Extract the (X, Y) coordinate from the center of the cell holding the provided text.  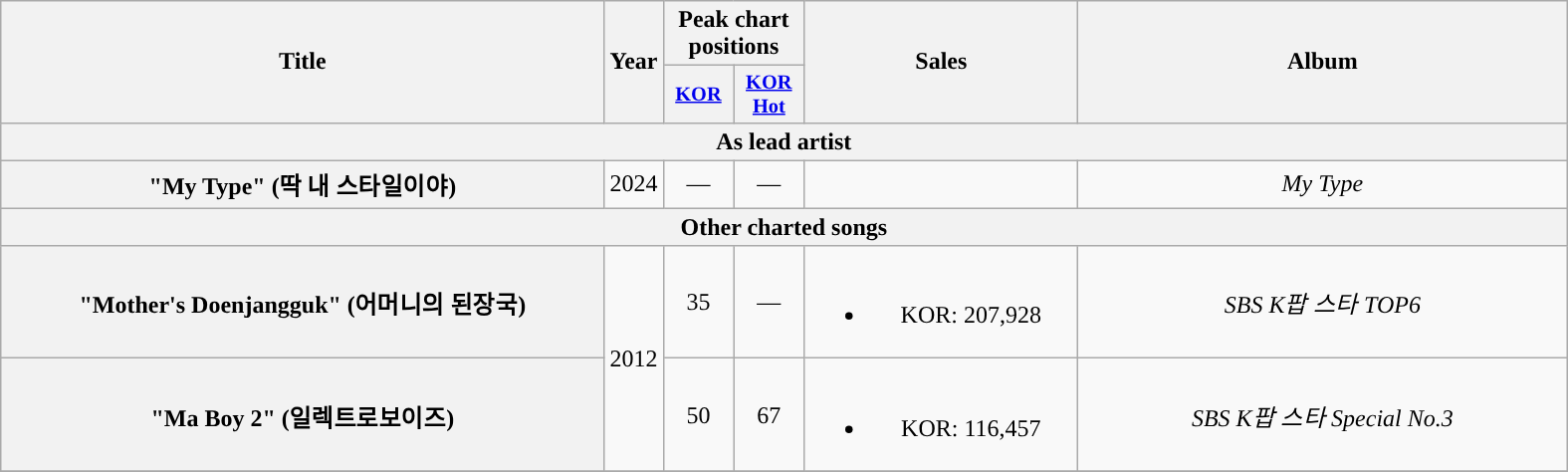
"My Type" (딱 내 스타일이야) (303, 185)
Album (1322, 62)
50 (699, 414)
"Ma Boy 2" (일렉트로보이즈) (303, 414)
KOR: 116,457 (942, 414)
Sales (942, 62)
2012 (633, 358)
Peak chart positions (734, 34)
SBS K팝 스타 Special No.3 (1322, 414)
35 (699, 303)
KORHot (769, 95)
My Type (1322, 185)
Other charted songs (784, 227)
Title (303, 62)
KOR: 207,928 (942, 303)
67 (769, 414)
"Mother's Doenjangguk" (어머니의 된장국) (303, 303)
KOR (699, 95)
SBS K팝 스타 TOP6 (1322, 303)
Year (633, 62)
As lead artist (784, 141)
2024 (633, 185)
